Find where the given text appears and provide that cell's center as (x, y) coordinate. 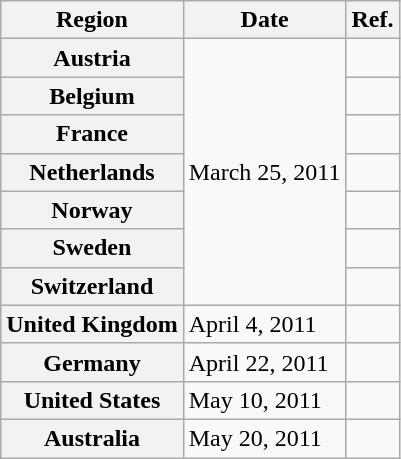
Germany (92, 362)
April 4, 2011 (264, 324)
Region (92, 20)
Switzerland (92, 286)
March 25, 2011 (264, 172)
Austria (92, 58)
April 22, 2011 (264, 362)
Ref. (372, 20)
May 20, 2011 (264, 438)
Australia (92, 438)
France (92, 134)
United States (92, 400)
Norway (92, 210)
Date (264, 20)
Netherlands (92, 172)
May 10, 2011 (264, 400)
Belgium (92, 96)
United Kingdom (92, 324)
Sweden (92, 248)
